Pinpoint the cell where the given text exists, returning its (x, y) midpoint coordinate. 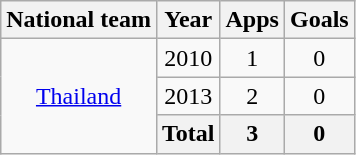
Total (188, 134)
2013 (188, 96)
Thailand (79, 96)
National team (79, 20)
Goals (319, 20)
Apps (252, 20)
Year (188, 20)
3 (252, 134)
2010 (188, 58)
2 (252, 96)
1 (252, 58)
